Pinpoint the cell where the given text exists, returning its (X, Y) midpoint coordinate. 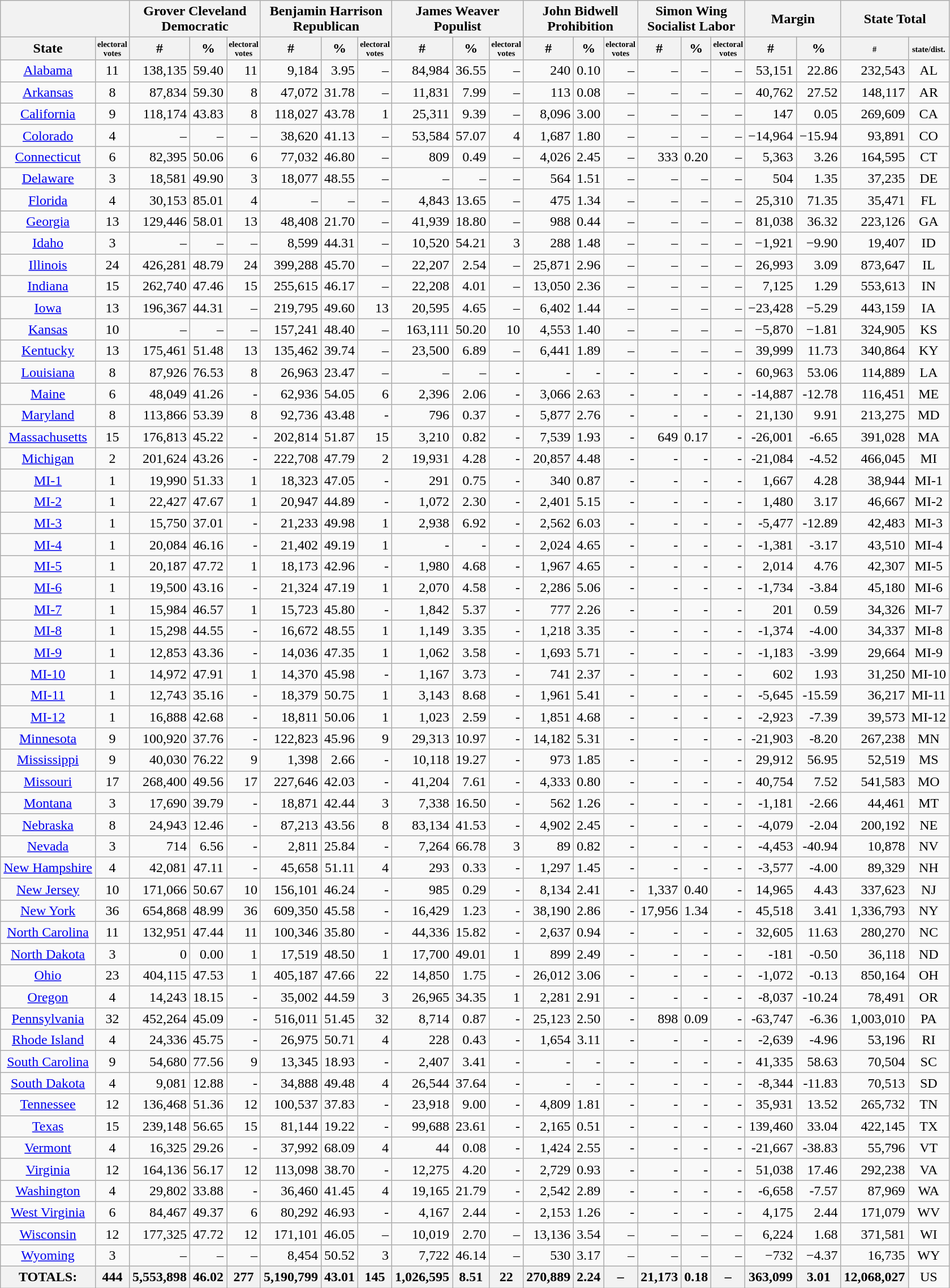
47.66 (339, 976)
363,099 (771, 1277)
541,583 (875, 782)
56.95 (818, 760)
17,700 (422, 954)
1.45 (588, 868)
29,664 (875, 652)
70,513 (875, 1083)
2.30 (471, 501)
45.58 (339, 911)
14,182 (549, 739)
-4,079 (771, 825)
34.35 (471, 997)
2.59 (471, 717)
46.80 (339, 157)
FL (928, 200)
41,335 (771, 1062)
1,337 (660, 889)
23 (112, 976)
443,159 (875, 308)
602 (771, 674)
157,241 (291, 329)
−9.90 (818, 243)
26,012 (549, 976)
51.33 (208, 480)
201,624 (160, 458)
1,480 (771, 501)
82,395 (160, 157)
37,992 (291, 1148)
81,038 (771, 221)
49.19 (339, 544)
156,101 (291, 889)
−732 (771, 1255)
6.89 (471, 351)
2.76 (588, 415)
14,243 (160, 997)
GA (928, 221)
-3.17 (818, 544)
33.88 (208, 1191)
10,878 (875, 846)
34,326 (875, 609)
132,951 (160, 933)
18,871 (291, 803)
1.85 (588, 760)
2,396 (422, 394)
29,802 (160, 1191)
54.21 (471, 243)
239,148 (160, 1126)
56.65 (208, 1126)
55,796 (875, 1148)
State Total (895, 19)
40,030 (160, 760)
47.46 (208, 286)
5.15 (588, 501)
42,483 (875, 523)
41.45 (339, 1191)
148,117 (875, 92)
2.24 (588, 1277)
337,623 (875, 889)
985 (422, 889)
Idaho (48, 243)
3.06 (588, 976)
12,275 (422, 1169)
232,543 (875, 71)
Grover ClevelandDemocratic (195, 19)
2.49 (588, 954)
39,999 (771, 351)
138,135 (160, 71)
6,402 (549, 308)
Pennsylvania (48, 1019)
2.55 (588, 1148)
114,889 (875, 372)
223,126 (875, 221)
7.61 (471, 782)
Montana (48, 803)
2,407 (422, 1062)
2,281 (549, 997)
41,204 (422, 782)
654,868 (160, 911)
18,581 (160, 178)
14,850 (422, 976)
1.48 (588, 243)
Mississippi (48, 760)
39.74 (339, 351)
78,491 (875, 997)
49.48 (339, 1083)
43.48 (339, 415)
Colorado (48, 135)
0.94 (588, 933)
37.76 (208, 739)
100,920 (160, 739)
14,965 (771, 889)
0.05 (818, 114)
46.93 (339, 1212)
-11.83 (818, 1083)
2,637 (549, 933)
Oregon (48, 997)
269,609 (875, 114)
34,888 (291, 1083)
39,573 (875, 717)
53.06 (818, 372)
17,519 (291, 954)
324,905 (875, 329)
TOTALS: (48, 1277)
14,972 (160, 674)
23.61 (471, 1126)
46.17 (339, 286)
West Virginia (48, 1212)
19,407 (875, 243)
16,325 (160, 1148)
1.75 (471, 976)
53,151 (771, 71)
26,544 (422, 1083)
10.97 (471, 739)
399,288 (291, 265)
47,072 (291, 92)
47.11 (208, 868)
-6,658 (771, 1191)
PA (928, 1019)
176,813 (160, 437)
213,275 (875, 415)
340 (549, 480)
201 (771, 609)
1,026,595 (422, 1277)
12.88 (208, 1083)
426,281 (160, 265)
6,224 (771, 1234)
8.51 (471, 1277)
18,379 (291, 695)
-4.52 (818, 458)
MS (928, 760)
Illinois (48, 265)
8,599 (291, 243)
4.20 (471, 1169)
23,500 (422, 351)
1,654 (549, 1040)
26,975 (291, 1040)
AR (928, 92)
40,754 (771, 782)
26,965 (422, 997)
48.50 (339, 954)
ID (928, 243)
NV (928, 846)
62,936 (291, 394)
405,187 (291, 976)
10,520 (422, 243)
35.80 (339, 933)
20,947 (291, 501)
-15.59 (818, 695)
1,149 (422, 631)
5,877 (549, 415)
-8,037 (771, 997)
175,461 (160, 351)
42,307 (875, 566)
21,402 (291, 544)
44 (422, 1148)
270,889 (549, 1277)
475 (549, 200)
3.26 (818, 157)
47.91 (208, 674)
0.44 (588, 221)
288 (549, 243)
MA (928, 437)
-21,084 (771, 458)
9,184 (291, 71)
516,011 (291, 1019)
4,167 (422, 1212)
6,441 (549, 351)
85.01 (208, 200)
7,264 (422, 846)
-1,181 (771, 803)
8,454 (291, 1255)
2,729 (549, 1169)
8.68 (471, 695)
17,690 (160, 803)
California (48, 114)
50.75 (339, 695)
7,539 (549, 437)
58.01 (208, 221)
26,993 (771, 265)
Tennessee (48, 1105)
-12.78 (818, 394)
37,235 (875, 178)
49.01 (471, 954)
-0.13 (818, 976)
1.23 (471, 911)
89,329 (875, 868)
Florida (48, 200)
4.58 (471, 588)
17.46 (818, 1169)
4,902 (549, 825)
20,187 (160, 566)
267,238 (875, 739)
99,688 (422, 1126)
16,429 (422, 911)
2.37 (588, 674)
20,595 (422, 308)
54.05 (339, 394)
42.44 (339, 803)
35.16 (208, 695)
15,750 (160, 523)
118,174 (160, 114)
10,019 (422, 1234)
SC (928, 1062)
18,323 (291, 480)
MT (928, 803)
796 (422, 415)
13,345 (291, 1062)
15,298 (160, 631)
43.01 (339, 1277)
DE (928, 178)
1,693 (549, 652)
21,324 (291, 588)
444 (112, 1277)
-181 (771, 954)
714 (160, 846)
-38.83 (818, 1148)
50.52 (339, 1255)
0.93 (588, 1169)
-1,381 (771, 544)
TX (928, 1126)
2.86 (588, 911)
OR (928, 997)
-6.65 (818, 437)
-21,903 (771, 739)
202,814 (291, 437)
44,336 (422, 933)
21,130 (771, 415)
19,931 (422, 458)
219,795 (291, 308)
CA (928, 114)
NJ (928, 889)
3.00 (588, 114)
1.44 (588, 308)
850,164 (875, 976)
-2.66 (818, 803)
1.35 (818, 178)
228 (422, 1040)
−1.81 (818, 329)
47.35 (339, 652)
59.30 (208, 92)
8,714 (422, 1019)
51.45 (339, 1019)
873,647 (875, 265)
−5.29 (818, 308)
13,136 (549, 1234)
3.58 (471, 652)
4,809 (549, 1105)
777 (549, 609)
227,646 (291, 782)
18,811 (291, 717)
87,969 (875, 1191)
Wyoming (48, 1255)
14,370 (291, 674)
SD (928, 1083)
35,931 (771, 1105)
70,504 (875, 1062)
609,350 (291, 911)
100,537 (291, 1105)
9.00 (471, 1105)
45,180 (875, 588)
145 (375, 1277)
21,173 (660, 1277)
4,333 (549, 782)
2,070 (422, 588)
Kansas (48, 329)
4.01 (471, 286)
-1,072 (771, 976)
36,460 (291, 1191)
state/dist. (928, 49)
452,264 (160, 1019)
-40.94 (818, 846)
2.89 (588, 1191)
36,217 (875, 695)
0.51 (588, 1126)
0.09 (696, 1019)
222,708 (291, 458)
45.96 (339, 739)
47.44 (208, 933)
-2,639 (771, 1040)
265,732 (875, 1105)
277 (244, 1277)
MI (928, 458)
48.79 (208, 265)
25,871 (549, 265)
NE (928, 825)
2.06 (471, 394)
48.40 (339, 329)
741 (549, 674)
34,337 (875, 631)
-2.04 (818, 825)
21.70 (339, 221)
5.06 (588, 588)
1,424 (549, 1148)
15.82 (471, 933)
15,984 (160, 609)
Margin (793, 19)
171,066 (160, 889)
OH (928, 976)
-8,344 (771, 1083)
1,072 (422, 501)
18,173 (291, 566)
0.33 (471, 868)
KS (928, 329)
1.89 (588, 351)
Kentucky (48, 351)
1,336,793 (875, 911)
2.96 (588, 265)
291 (422, 480)
20,084 (160, 544)
5.31 (588, 739)
-7.39 (818, 717)
22.86 (818, 71)
-14,887 (771, 394)
10,118 (422, 760)
IA (928, 308)
2.63 (588, 394)
466,045 (875, 458)
4,843 (422, 200)
3,143 (422, 695)
0.20 (696, 157)
7.52 (818, 782)
3.95 (339, 71)
23,918 (422, 1105)
13.52 (818, 1105)
54,680 (160, 1062)
45.98 (339, 674)
Texas (48, 1126)
Georgia (48, 221)
562 (549, 803)
504 (771, 178)
-12.89 (818, 523)
-4.96 (818, 1040)
45.09 (208, 1019)
240 (549, 71)
-3.84 (818, 588)
ME (928, 394)
North Dakota (48, 954)
-63,747 (771, 1019)
18.80 (471, 221)
92,736 (291, 415)
292,238 (875, 1169)
-1,374 (771, 631)
35,002 (291, 997)
3.01 (818, 1277)
Vermont (48, 1148)
16,888 (160, 717)
24,336 (160, 1040)
38,944 (875, 480)
20,857 (549, 458)
Delaware (48, 178)
48.99 (208, 911)
7.99 (471, 92)
0.00 (208, 954)
-5,645 (771, 695)
Missouri (48, 782)
CO (928, 135)
47.05 (339, 480)
25,310 (771, 200)
164,136 (160, 1169)
WY (928, 1255)
4,175 (771, 1212)
-26,001 (771, 437)
Wisconsin (48, 1234)
16,672 (291, 631)
2,811 (291, 846)
Benjamin HarrisonRepublican (326, 19)
7,722 (422, 1255)
NC (928, 933)
45,658 (291, 868)
33.04 (818, 1126)
South Dakota (48, 1083)
0.49 (471, 157)
80,292 (291, 1212)
1,023 (422, 717)
31,250 (875, 674)
19.27 (471, 760)
58.63 (818, 1062)
116,451 (875, 394)
46.24 (339, 889)
4.43 (818, 889)
7,125 (771, 286)
51.87 (339, 437)
-1,183 (771, 652)
-21,667 (771, 1148)
41.13 (339, 135)
US (928, 1277)
899 (549, 954)
200,192 (875, 825)
32,605 (771, 933)
57.07 (471, 135)
35,471 (875, 200)
11.63 (818, 933)
37.01 (208, 523)
553,613 (875, 286)
45.70 (339, 265)
2,165 (549, 1126)
44,461 (875, 803)
340,864 (875, 351)
51.36 (208, 1105)
93,891 (875, 135)
2,286 (549, 588)
262,740 (160, 286)
-3,577 (771, 868)
7,338 (422, 803)
TN (928, 1105)
333 (660, 157)
43,510 (875, 544)
163,111 (422, 329)
Maine (48, 394)
−5,870 (771, 329)
16.50 (471, 803)
2,153 (549, 1212)
255,615 (291, 286)
2.70 (471, 1234)
268,400 (160, 782)
ND (928, 954)
77,032 (291, 157)
1.81 (588, 1105)
0.17 (696, 437)
59.40 (208, 71)
25,123 (549, 1019)
36.32 (818, 221)
19,990 (160, 480)
-7.57 (818, 1191)
973 (549, 760)
Nebraska (48, 825)
177,325 (160, 1234)
Rhode Island (48, 1040)
Iowa (48, 308)
47.79 (339, 458)
84,984 (422, 71)
51,038 (771, 1169)
2.91 (588, 997)
18.93 (339, 1062)
1,842 (422, 609)
51.11 (339, 868)
44.55 (208, 631)
New Hampshire (48, 868)
1,967 (549, 566)
South Carolina (48, 1062)
56.17 (208, 1169)
Washington (48, 1191)
4.48 (588, 458)
4.76 (818, 566)
11,831 (422, 92)
26,963 (291, 372)
Louisiana (48, 372)
19,500 (160, 588)
4,553 (549, 329)
2.54 (471, 265)
40,762 (771, 92)
WV (928, 1212)
3,066 (549, 394)
2,938 (422, 523)
47.53 (208, 976)
147 (771, 114)
118,027 (291, 114)
1,980 (422, 566)
Simon WingSocialist Labor (691, 19)
45.22 (208, 437)
280,270 (875, 933)
43.78 (339, 114)
87,926 (160, 372)
5,553,898 (160, 1277)
18.15 (208, 997)
76.53 (208, 372)
-3.99 (818, 652)
2,024 (549, 544)
−14,964 (771, 135)
49.56 (208, 782)
5.41 (588, 695)
0.80 (588, 782)
-5,477 (771, 523)
−23,428 (771, 308)
6.03 (588, 523)
29,313 (422, 739)
53,584 (422, 135)
76.22 (208, 760)
Minnesota (48, 739)
49.37 (208, 1212)
42,081 (160, 868)
11.73 (818, 351)
37.83 (339, 1105)
2,562 (549, 523)
3.54 (588, 1234)
21,233 (291, 523)
1,218 (549, 631)
6.92 (471, 523)
0.37 (471, 415)
49.90 (208, 178)
0.29 (471, 889)
15,723 (291, 609)
41.53 (471, 825)
2,014 (771, 566)
25,311 (422, 114)
North Carolina (48, 933)
12,743 (160, 695)
1,851 (549, 717)
Connecticut (48, 157)
22,207 (422, 265)
8,134 (549, 889)
WA (928, 1191)
44.59 (339, 997)
809 (422, 157)
MD (928, 415)
404,115 (160, 976)
3.11 (588, 1040)
47.19 (339, 588)
564 (549, 178)
87,213 (291, 825)
31.78 (339, 92)
53.39 (208, 415)
19.22 (339, 1126)
136,468 (160, 1105)
12,853 (160, 652)
LA (928, 372)
52,519 (875, 760)
38,190 (549, 911)
VA (928, 1169)
0.10 (588, 71)
48,049 (160, 394)
46.16 (208, 544)
30,153 (160, 200)
100,346 (291, 933)
38.70 (339, 1169)
371,581 (875, 1234)
68.09 (339, 1148)
50.67 (208, 889)
139,460 (771, 1126)
530 (549, 1255)
6.56 (208, 846)
9.91 (818, 415)
36.55 (471, 71)
NY (928, 911)
-0.50 (818, 954)
2.36 (588, 286)
9,081 (160, 1083)
0.40 (696, 889)
29,912 (771, 760)
50.20 (471, 329)
5,190,799 (291, 1277)
12.46 (208, 825)
46.14 (471, 1255)
0.75 (471, 480)
1,961 (549, 695)
47.67 (208, 501)
5.37 (471, 609)
42.96 (339, 566)
13,050 (549, 286)
0.59 (818, 609)
988 (549, 221)
71.35 (818, 200)
Indiana (48, 286)
2.66 (339, 760)
45.80 (339, 609)
0 (160, 954)
1,297 (549, 868)
23.47 (339, 372)
MN (928, 739)
89 (549, 846)
8,096 (549, 114)
45,518 (771, 911)
113,866 (160, 415)
77.56 (208, 1062)
Michigan (48, 458)
171,079 (875, 1212)
46.02 (208, 1277)
KY (928, 351)
James WeaverPopulist (458, 19)
39.79 (208, 803)
2,542 (549, 1191)
IN (928, 286)
0.18 (696, 1277)
48,408 (291, 221)
51.48 (208, 351)
1.40 (588, 329)
84,467 (160, 1212)
4,026 (549, 157)
MO (928, 782)
1,667 (771, 480)
Alabama (48, 71)
−4.37 (818, 1255)
49.60 (339, 308)
1,398 (291, 760)
129,446 (160, 221)
17,956 (660, 911)
13.65 (471, 200)
John BidwellProhibition (581, 19)
44.89 (339, 501)
46,667 (875, 501)
43.83 (208, 114)
21.79 (471, 1191)
VT (928, 1148)
164,595 (875, 157)
87,834 (160, 92)
19,165 (422, 1191)
113,098 (291, 1169)
50.71 (339, 1040)
18,077 (291, 178)
1.51 (588, 178)
66.78 (471, 846)
22,208 (422, 286)
41,939 (422, 221)
Arkansas (48, 92)
3.09 (818, 265)
391,028 (875, 437)
14,036 (291, 652)
AL (928, 71)
16,735 (875, 1255)
37.64 (471, 1083)
−15.94 (818, 135)
−1,921 (771, 243)
2.26 (588, 609)
1.80 (588, 135)
29.26 (208, 1148)
898 (660, 1019)
25.84 (339, 846)
Nevada (48, 846)
Maryland (48, 415)
53,196 (875, 1040)
24,943 (160, 825)
45.75 (208, 1040)
36,118 (875, 954)
38,620 (291, 135)
41.26 (208, 394)
-6.36 (818, 1019)
1,167 (422, 674)
42.03 (339, 782)
81,144 (291, 1126)
60,963 (771, 372)
43.26 (208, 458)
Ohio (48, 976)
New York (48, 911)
CT (928, 157)
Massachusetts (48, 437)
-1,734 (771, 588)
196,367 (160, 308)
-2,923 (771, 717)
-10.24 (818, 997)
43.36 (208, 652)
46.57 (208, 609)
3.73 (471, 674)
43.16 (208, 588)
Virginia (48, 1169)
113 (549, 92)
IL (928, 265)
-8.20 (818, 739)
49.98 (339, 523)
122,823 (291, 739)
43.56 (339, 825)
WI (928, 1234)
1,687 (549, 135)
46.05 (339, 1234)
State (48, 49)
83,134 (422, 825)
9.39 (471, 114)
2.50 (588, 1019)
135,462 (291, 351)
422,145 (875, 1126)
-4,453 (771, 846)
2,401 (549, 501)
1,003,010 (875, 1019)
649 (660, 437)
New Jersey (48, 889)
12,068,027 (875, 1277)
5,363 (771, 157)
NH (928, 868)
293 (422, 868)
42.68 (208, 717)
1.68 (818, 1234)
22,427 (160, 501)
0.43 (471, 1040)
27.52 (818, 92)
1.29 (818, 286)
171,101 (291, 1234)
1,062 (422, 652)
5.71 (588, 652)
2.41 (588, 889)
3,210 (422, 437)
RI (928, 1040)
